Provide the (X, Y) coordinate of the cell's center where the given text is located.  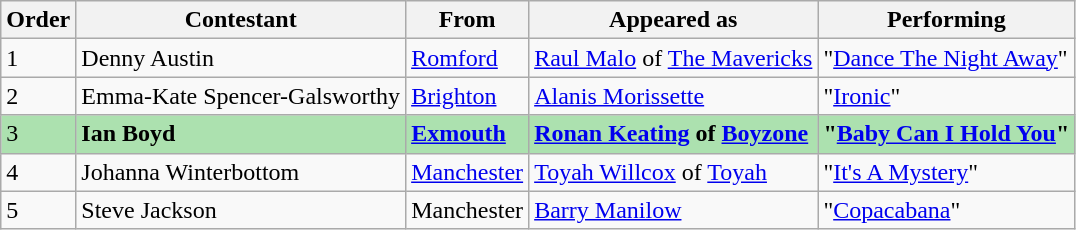
Denny Austin (241, 58)
Contestant (241, 20)
Emma-Kate Spencer-Galsworthy (241, 96)
Ian Boyd (241, 134)
Raul Malo of The Mavericks (674, 58)
5 (38, 210)
Barry Manilow (674, 210)
Brighton (468, 96)
Alanis Morissette (674, 96)
Exmouth (468, 134)
Order (38, 20)
"Ironic" (946, 96)
"Baby Can I Hold You" (946, 134)
Steve Jackson (241, 210)
4 (38, 172)
Ronan Keating of Boyzone (674, 134)
2 (38, 96)
"It's A Mystery" (946, 172)
"Copacabana" (946, 210)
1 (38, 58)
Johanna Winterbottom (241, 172)
Romford (468, 58)
Performing (946, 20)
From (468, 20)
Toyah Willcox of Toyah (674, 172)
Appeared as (674, 20)
"Dance The Night Away" (946, 58)
3 (38, 134)
